Extract the [X, Y] coordinate from the center of the cell holding the provided text.  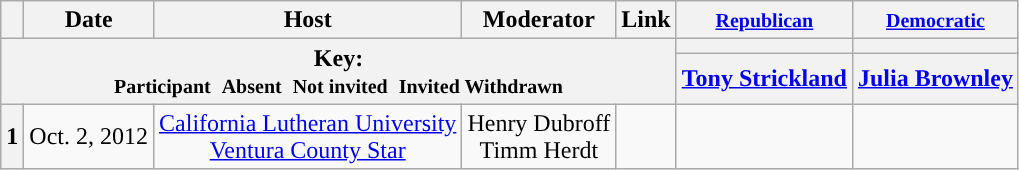
Date [89, 20]
Host [308, 20]
Democratic [935, 20]
Key: Participant Absent Not invited Invited Withdrawn [338, 72]
Link [646, 20]
Oct. 2, 2012 [89, 136]
Republican [764, 20]
Tony Strickland [764, 78]
Henry DubroffTimm Herdt [539, 136]
California Lutheran UniversityVentura County Star [308, 136]
Moderator [539, 20]
Julia Brownley [935, 78]
1 [12, 136]
